From the cell containing the given text, extract its center point as [x, y] coordinate. 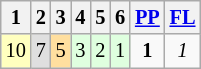
10 [16, 51]
FL [183, 17]
4 [80, 17]
PP [148, 17]
6 [120, 17]
7 [41, 51]
